Search for the cell housing the specified text and yield its (X, Y) center coordinate. 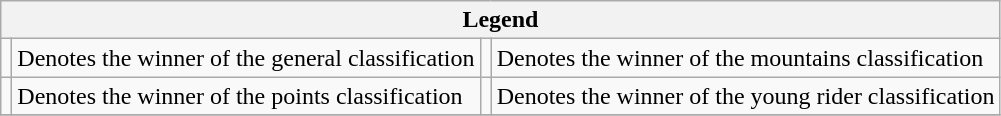
Denotes the winner of the general classification (246, 58)
Legend (500, 20)
Denotes the winner of the young rider classification (746, 96)
Denotes the winner of the points classification (246, 96)
Denotes the winner of the mountains classification (746, 58)
